Extract the (x, y) coordinate from the center of the cell holding the provided text.  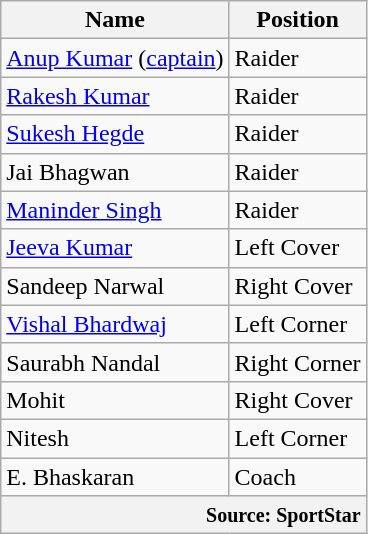
Mohit (115, 400)
Coach (298, 477)
Jai Bhagwan (115, 172)
Source: SportStar (184, 515)
Maninder Singh (115, 210)
Rakesh Kumar (115, 96)
Nitesh (115, 438)
Sandeep Narwal (115, 286)
Position (298, 20)
Left Cover (298, 248)
Anup Kumar (captain) (115, 58)
E. Bhaskaran (115, 477)
Jeeva Kumar (115, 248)
Sukesh Hegde (115, 134)
Name (115, 20)
Saurabh Nandal (115, 362)
Right Corner (298, 362)
Vishal Bhardwaj (115, 324)
